Return [X, Y] of the center of cell containing provided text 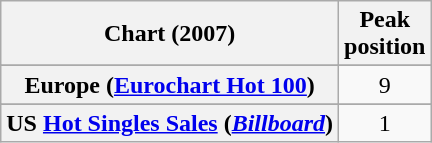
Europe (Eurochart Hot 100) [170, 85]
US Hot Singles Sales (Billboard) [170, 123]
1 [385, 123]
Peakposition [385, 34]
Chart (2007) [170, 34]
9 [385, 85]
